Search for the cell housing the specified text and yield its (X, Y) center coordinate. 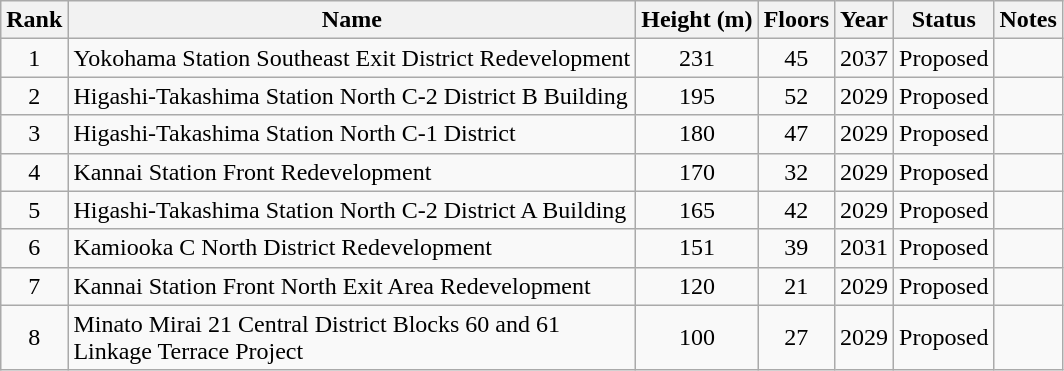
Kamiooka C North District Redevelopment (352, 248)
8 (34, 338)
231 (697, 58)
27 (796, 338)
47 (796, 134)
Yokohama Station Southeast Exit District Redevelopment (352, 58)
2031 (864, 248)
Notes (1028, 20)
Year (864, 20)
42 (796, 210)
Floors (796, 20)
Kannai Station Front Redevelopment (352, 172)
170 (697, 172)
Status (944, 20)
Kannai Station Front North Exit Area Redevelopment (352, 286)
39 (796, 248)
5 (34, 210)
1 (34, 58)
Higashi-Takashima Station North C-2 District A Building (352, 210)
Higashi-Takashima Station North C-1 District (352, 134)
180 (697, 134)
Height (m) (697, 20)
195 (697, 96)
Name (352, 20)
Minato Mirai 21 Central District Blocks 60 and 61Linkage Terrace Project (352, 338)
6 (34, 248)
Higashi-Takashima Station North C-2 District B Building (352, 96)
2037 (864, 58)
3 (34, 134)
100 (697, 338)
21 (796, 286)
32 (796, 172)
2 (34, 96)
120 (697, 286)
4 (34, 172)
7 (34, 286)
165 (697, 210)
Rank (34, 20)
151 (697, 248)
52 (796, 96)
45 (796, 58)
